Identify which cell holds the provided text, then report its [x, y] central coordinate. 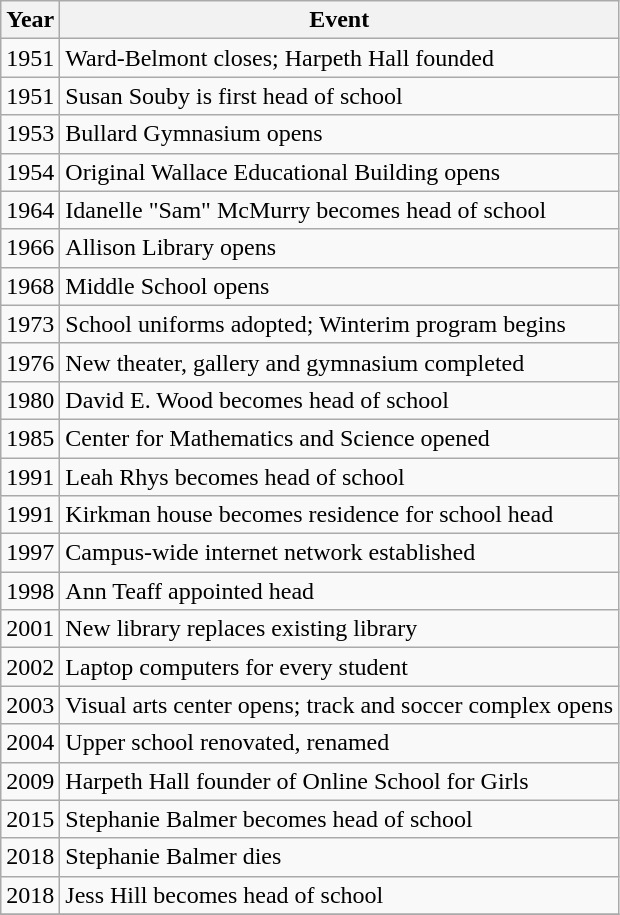
1998 [30, 591]
Ann Teaff appointed head [340, 591]
Bullard Gymnasium opens [340, 134]
Upper school renovated, renamed [340, 743]
Event [340, 20]
1973 [30, 324]
2009 [30, 781]
1964 [30, 210]
David E. Wood becomes head of school [340, 400]
Stephanie Balmer becomes head of school [340, 819]
2003 [30, 705]
Leah Rhys becomes head of school [340, 477]
Ward-Belmont closes; Harpeth Hall founded [340, 58]
Kirkman house becomes residence for school head [340, 515]
Original Wallace Educational Building opens [340, 172]
Allison Library opens [340, 248]
Stephanie Balmer dies [340, 857]
1968 [30, 286]
School uniforms adopted; Winterim program begins [340, 324]
1953 [30, 134]
New theater, gallery and gymnasium completed [340, 362]
Susan Souby is first head of school [340, 96]
Campus-wide internet network established [340, 553]
Idanelle "Sam" McMurry becomes head of school [340, 210]
1954 [30, 172]
Visual arts center opens; track and soccer complex opens [340, 705]
New library replaces existing library [340, 629]
2002 [30, 667]
1976 [30, 362]
Jess Hill becomes head of school [340, 895]
1980 [30, 400]
Laptop computers for every student [340, 667]
Year [30, 20]
Middle School opens [340, 286]
2001 [30, 629]
1997 [30, 553]
Center for Mathematics and Science opened [340, 438]
Harpeth Hall founder of Online School for Girls [340, 781]
1985 [30, 438]
2004 [30, 743]
1966 [30, 248]
2015 [30, 819]
